Provide the [x, y] coordinate of the cell's center where the given text is located.  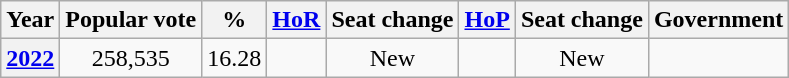
258,535 [131, 58]
Year [30, 20]
% [234, 20]
Government [718, 20]
Popular vote [131, 20]
HoR [296, 20]
16.28 [234, 58]
2022 [30, 58]
HoP [487, 20]
